Determine the (X, Y) coordinate at the center of the cell enclosing the given text.  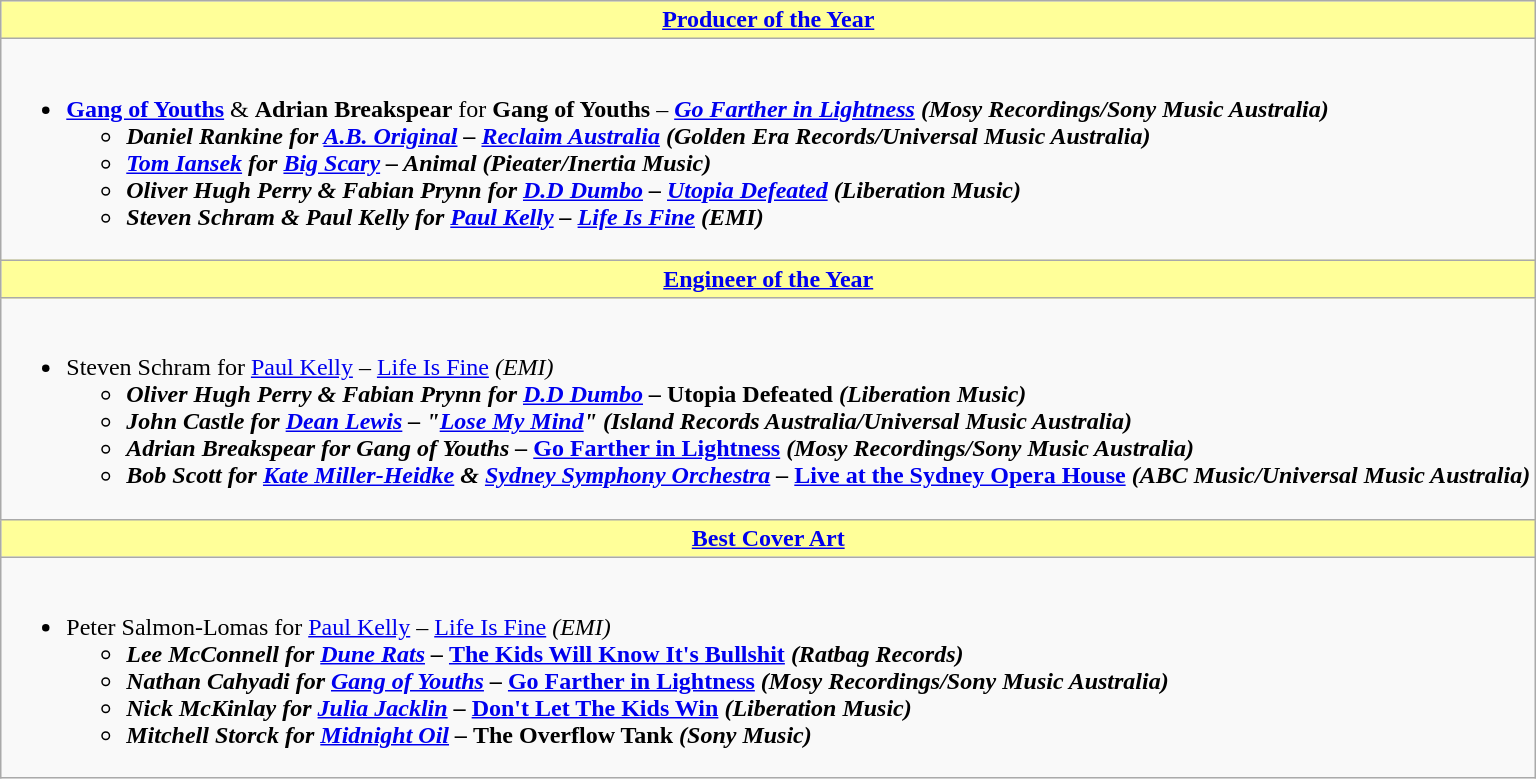
Engineer of the Year (768, 279)
Best Cover Art (768, 538)
Producer of the Year (768, 20)
